Scan for the cell matching the given text and deliver its [x, y] coordinate at center. 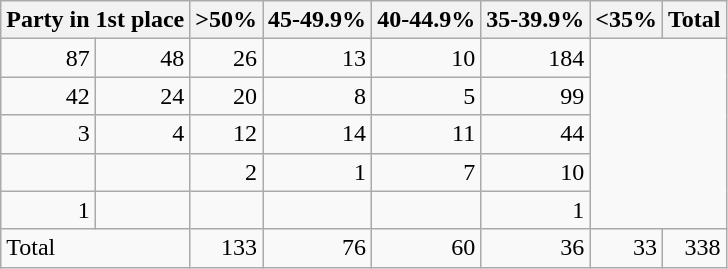
87 [48, 58]
<35% [626, 20]
76 [318, 248]
36 [536, 248]
7 [426, 172]
8 [318, 96]
2 [226, 172]
133 [226, 248]
13 [318, 58]
338 [694, 248]
24 [142, 96]
48 [142, 58]
45-49.9% [318, 20]
11 [426, 134]
12 [226, 134]
184 [536, 58]
35-39.9% [536, 20]
>50% [226, 20]
Party in 1st place [96, 20]
44 [536, 134]
3 [48, 134]
5 [426, 96]
60 [426, 248]
26 [226, 58]
20 [226, 96]
14 [318, 134]
42 [48, 96]
4 [142, 134]
40-44.9% [426, 20]
33 [626, 248]
99 [536, 96]
